Return [x, y] of the center of cell containing provided text 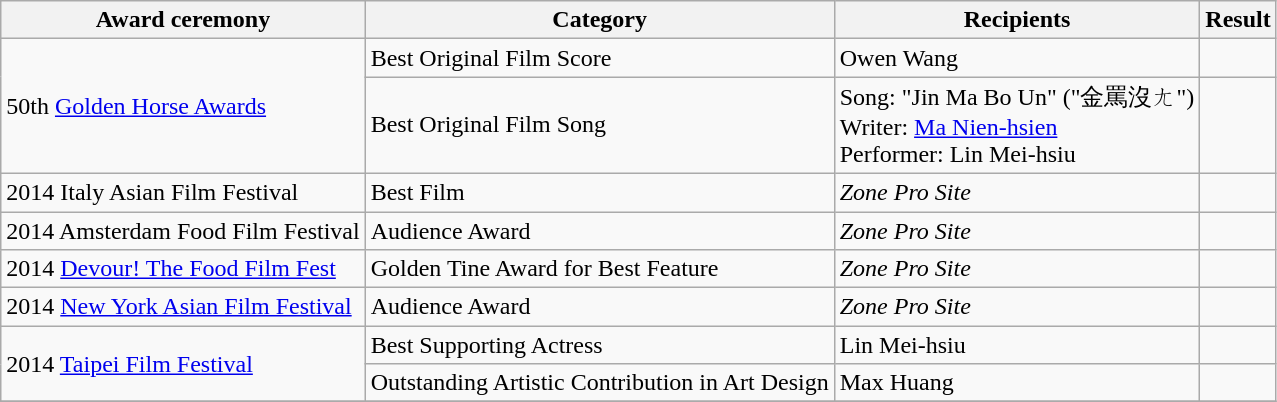
2014 Amsterdam Food Film Festival [183, 231]
Result [1238, 20]
Category [600, 20]
Song: "Jin Ma Bo Un" ("金罵沒ㄤ")Writer: Ma Nien-hsienPerformer: Lin Mei-hsiu [1017, 126]
Award ceremony [183, 20]
Max Huang [1017, 383]
Recipients [1017, 20]
Best Original Film Song [600, 126]
Owen Wang [1017, 58]
2014 Devour! The Food Film Fest [183, 269]
2014 Taipei Film Festival [183, 364]
50th Golden Horse Awards [183, 106]
Golden Tine Award for Best Feature [600, 269]
Best Supporting Actress [600, 345]
Best Film [600, 192]
Outstanding Artistic Contribution in Art Design [600, 383]
Best Original Film Score [600, 58]
2014 New York Asian Film Festival [183, 307]
2014 Italy Asian Film Festival [183, 192]
Lin Mei-hsiu [1017, 345]
